Find where the given text appears and provide that cell's center as [X, Y] coordinate. 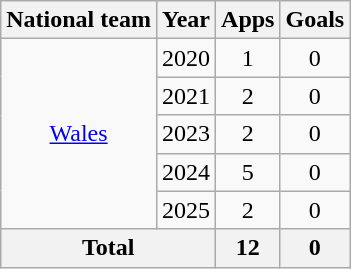
Wales [79, 134]
2025 [186, 210]
12 [248, 248]
National team [79, 20]
Total [108, 248]
2021 [186, 96]
2023 [186, 134]
Year [186, 20]
Apps [248, 20]
1 [248, 58]
2024 [186, 172]
2020 [186, 58]
5 [248, 172]
Goals [315, 20]
